Output the (x, y) coordinate of the center of the cell containing the given text.  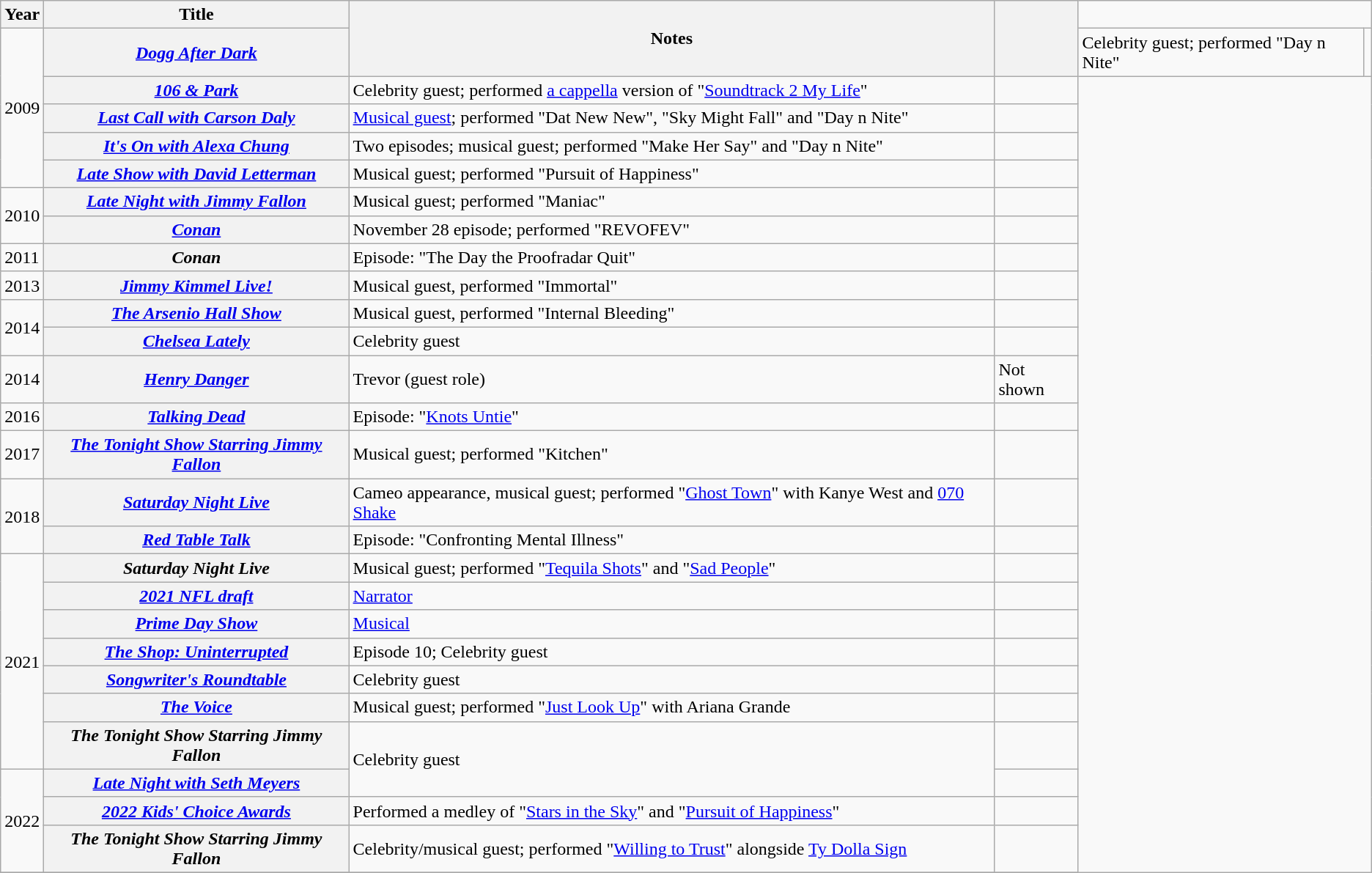
Musical guest; performed "Pursuit of Happiness" (671, 174)
Not shown (1036, 378)
Musical guest, performed "Immortal" (671, 285)
The Arsenio Hall Show (196, 313)
Jimmy Kimmel Live! (196, 285)
Title (196, 15)
Musical (671, 624)
Musical guest; performed "Dat New New", "Sky Might Fall" and "Day n Nite" (671, 118)
Talking Dead (196, 417)
It's On with Alexa Chung (196, 146)
Musical guest; performed "Tequila Shots" and "Sad People" (671, 568)
106 & Park (196, 90)
2013 (22, 285)
Two episodes; musical guest; performed "Make Her Say" and "Day n Nite" (671, 146)
The Shop: Uninterrupted (196, 652)
2022 (22, 821)
Episode 10; Celebrity guest (671, 652)
2010 (22, 216)
2021 NFL draft (196, 596)
Trevor (guest role) (671, 378)
Last Call with Carson Daly (196, 118)
2011 (22, 257)
2009 (22, 108)
Late Night with Jimmy Fallon (196, 202)
Year (22, 15)
2017 (22, 454)
Songwriter's Roundtable (196, 679)
Notes (671, 38)
November 28 episode; performed "REVOFEV" (671, 229)
Performed a medley of "Stars in the Sky" and "Pursuit of Happiness" (671, 811)
Late Show with David Letterman (196, 174)
Chelsea Lately (196, 341)
Episode: "Confronting Mental Illness" (671, 540)
Narrator (671, 596)
Dogg After Dark (196, 53)
Musical guest; performed "Kitchen" (671, 454)
The Voice (196, 707)
Cameo appearance, musical guest; performed "Ghost Town" with Kanye West and 070 Shake (671, 503)
Celebrity/musical guest; performed "Willing to Trust" alongside Ty Dolla Sign (671, 849)
Henry Danger (196, 378)
Episode: "The Day the Proofradar Quit" (671, 257)
2016 (22, 417)
2022 Kids' Choice Awards (196, 811)
Celebrity guest; performed a cappella version of "Soundtrack 2 My Life" (671, 90)
Red Table Talk (196, 540)
Late Night with Seth Meyers (196, 783)
2018 (22, 516)
Musical guest; performed "Maniac" (671, 202)
Prime Day Show (196, 624)
Musical guest, performed "Internal Bleeding" (671, 313)
Musical guest; performed "Just Look Up" with Ariana Grande (671, 707)
Episode: "Knots Untie" (671, 417)
Celebrity guest; performed "Day n Nite" (1221, 53)
2021 (22, 661)
